Output the (x, y) coordinate of the center of the cell containing the given text.  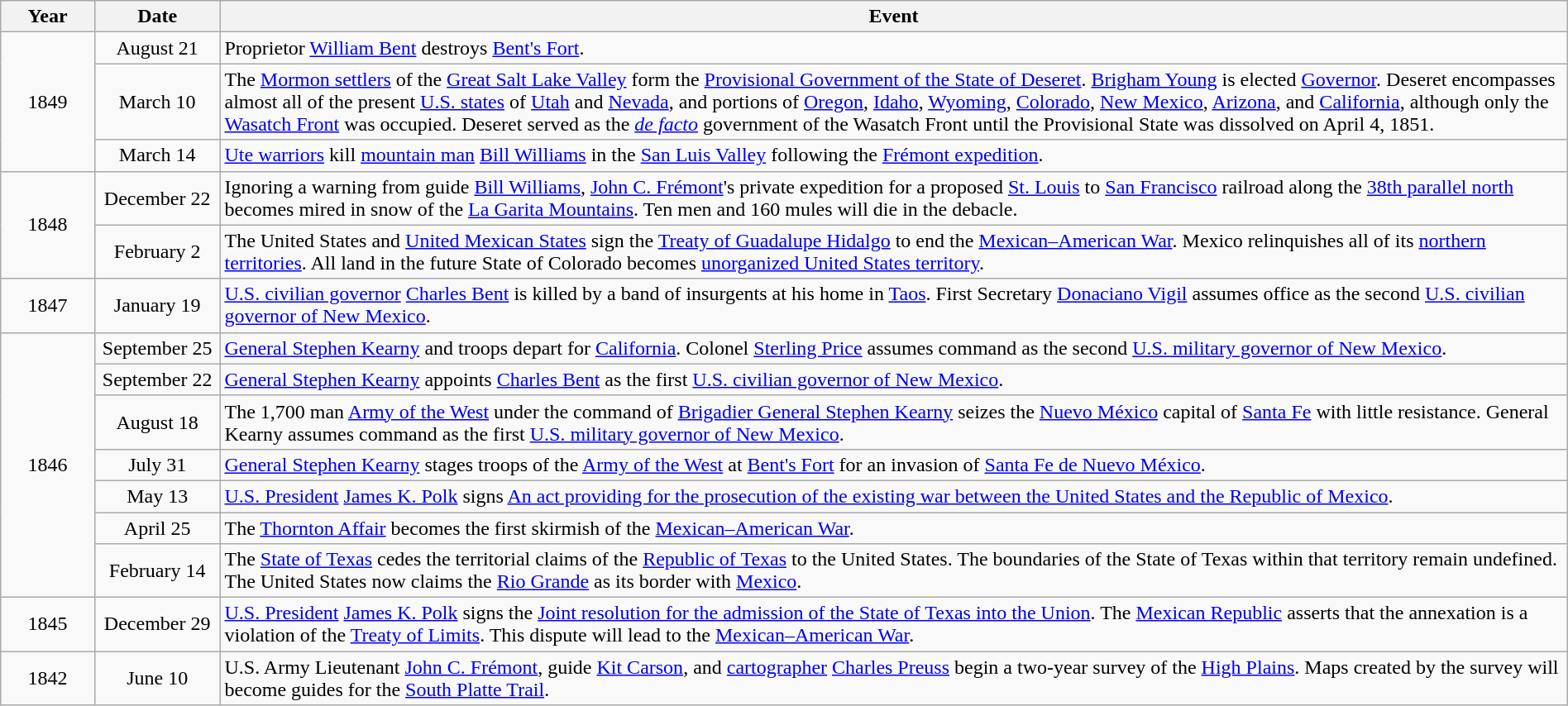
December 22 (157, 198)
March 10 (157, 102)
Event (893, 17)
April 25 (157, 528)
August 21 (157, 48)
General Stephen Kearny and troops depart for California. Colonel Sterling Price assumes command as the second U.S. military governor of New Mexico. (893, 348)
1848 (48, 225)
General Stephen Kearny stages troops of the Army of the West at Bent's Fort for an invasion of Santa Fe de Nuevo México. (893, 465)
1846 (48, 465)
July 31 (157, 465)
January 19 (157, 306)
May 13 (157, 496)
U.S. President James K. Polk signs An act providing for the prosecution of the existing war between the United States and the Republic of Mexico. (893, 496)
1845 (48, 625)
March 14 (157, 155)
General Stephen Kearny appoints Charles Bent as the first U.S. civilian governor of New Mexico. (893, 379)
1847 (48, 306)
1842 (48, 678)
September 25 (157, 348)
Date (157, 17)
August 18 (157, 422)
Proprietor William Bent destroys Bent's Fort. (893, 48)
February 14 (157, 570)
The Thornton Affair becomes the first skirmish of the Mexican–American War. (893, 528)
September 22 (157, 379)
Year (48, 17)
February 2 (157, 251)
1849 (48, 102)
Ute warriors kill mountain man Bill Williams in the San Luis Valley following the Frémont expedition. (893, 155)
June 10 (157, 678)
December 29 (157, 625)
